Determine the [x, y] coordinate at the center of the cell enclosing the given text.  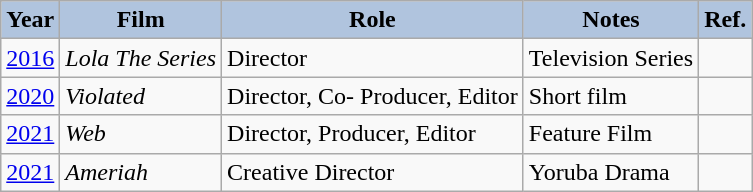
Yoruba Drama [610, 172]
Director, Producer, Editor [373, 134]
Violated [141, 96]
Feature Film [610, 134]
Year [30, 20]
Ameriah [141, 172]
Short film [610, 96]
Lola The Series [141, 58]
Director [373, 58]
2020 [30, 96]
Creative Director [373, 172]
2016 [30, 58]
Web [141, 134]
Television Series [610, 58]
Ref. [726, 20]
Director, Co- Producer, Editor [373, 96]
Notes [610, 20]
Film [141, 20]
Role [373, 20]
